For the text-containing cell, return its midpoint in [x, y] coordinate format. 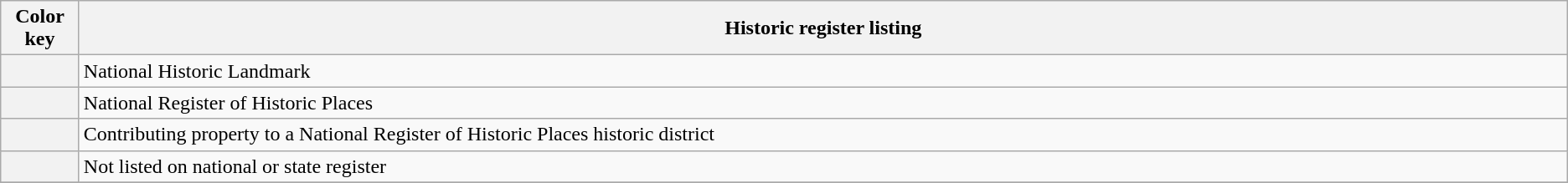
National Historic Landmark [823, 71]
Historic register listing [823, 28]
Color key [40, 28]
Contributing property to a National Register of Historic Places historic district [823, 135]
National Register of Historic Places [823, 103]
Not listed on national or state register [823, 166]
